Scan for the cell matching the given text and deliver its [x, y] coordinate at center. 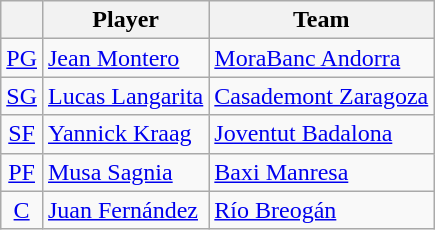
Musa Sagnia [125, 172]
PF [22, 172]
MoraBanc Andorra [322, 58]
SG [22, 96]
Player [125, 20]
Team [322, 20]
Jean Montero [125, 58]
SF [22, 134]
Yannick Kraag [125, 134]
PG [22, 58]
Joventut Badalona [322, 134]
Juan Fernández [125, 210]
C [22, 210]
Baxi Manresa [322, 172]
Lucas Langarita [125, 96]
Río Breogán [322, 210]
Casademont Zaragoza [322, 96]
